Extract the (x, y) coordinate from the center of the cell holding the provided text.  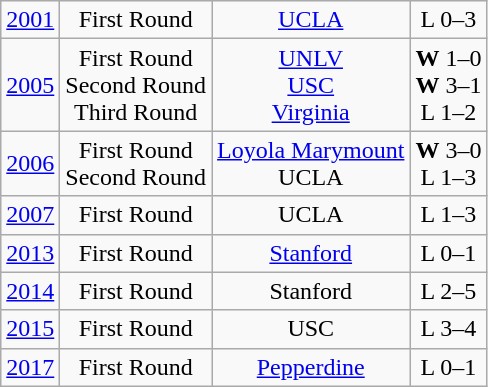
2006 (30, 164)
2005 (30, 85)
2013 (30, 253)
UNLVUSCVirginia (311, 85)
L 3–4 (448, 329)
W 3–0L 1–3 (448, 164)
2015 (30, 329)
2014 (30, 291)
2017 (30, 367)
Pepperdine (311, 367)
L 0–3 (448, 20)
2001 (30, 20)
Loyola MarymountUCLA (311, 164)
2007 (30, 215)
W 1–0W 3–1L 1–2 (448, 85)
First RoundSecond Round (136, 164)
L 2–5 (448, 291)
First RoundSecond RoundThird Round (136, 85)
L 1–3 (448, 215)
USC (311, 329)
